Locate the cell with the specified text and output its [x, y] center coordinate. 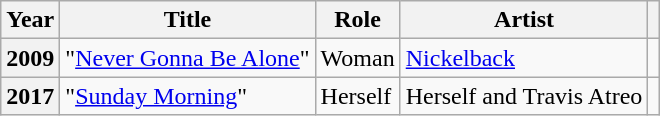
2009 [30, 58]
Woman [358, 58]
"Sunday Morning" [188, 96]
Year [30, 20]
Herself [358, 96]
Artist [524, 20]
Nickelback [524, 58]
2017 [30, 96]
Role [358, 20]
"Never Gonna Be Alone" [188, 58]
Title [188, 20]
Herself and Travis Atreo [524, 96]
